From the cell containing the given text, extract its center point as (X, Y) coordinate. 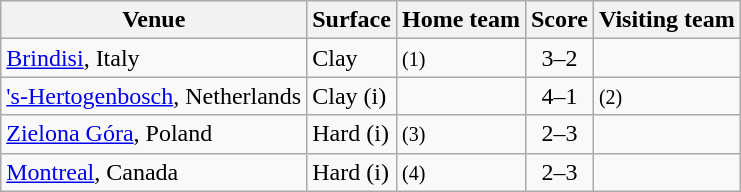
Venue (154, 20)
Clay (i) (352, 96)
Surface (352, 20)
Clay (352, 58)
Score (559, 20)
(1) (460, 58)
(3) (460, 134)
Zielona Góra, Poland (154, 134)
's-Hertogenbosch, Netherlands (154, 96)
Visiting team (666, 20)
(2) (666, 96)
4–1 (559, 96)
Home team (460, 20)
(4) (460, 172)
3–2 (559, 58)
Montreal, Canada (154, 172)
Brindisi, Italy (154, 58)
